Return the [X, Y] coordinate for the center point of the cell that contains the specified text.  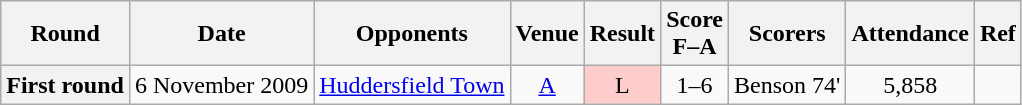
Benson 74' [788, 85]
5,858 [910, 85]
1–6 [695, 85]
Round [66, 34]
Scorers [788, 34]
A [547, 85]
ScoreF–A [695, 34]
Venue [547, 34]
6 November 2009 [221, 85]
Result [622, 34]
Date [221, 34]
L [622, 85]
Huddersfield Town [412, 85]
First round [66, 85]
Opponents [412, 34]
Attendance [910, 34]
Ref [998, 34]
